From the cell containing the given text, extract its center point as (x, y) coordinate. 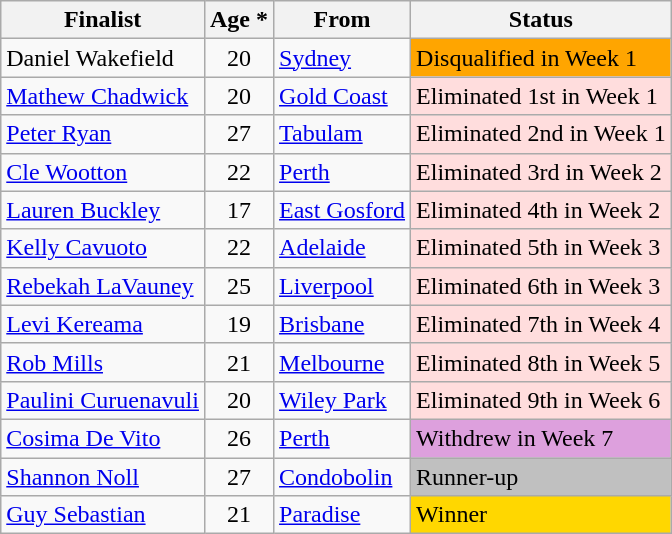
Eliminated 4th in Week 2 (542, 210)
Tabulam (342, 134)
Eliminated 1st in Week 1 (542, 96)
Kelly Cavuoto (103, 248)
Eliminated 6th in Week 3 (542, 286)
Rob Mills (103, 362)
Paulini Curuenavuli (103, 400)
Runner-up (542, 477)
Guy Sebastian (103, 515)
Adelaide (342, 248)
Eliminated 9th in Week 6 (542, 400)
Winner (542, 515)
Finalist (103, 20)
Eliminated 7th in Week 4 (542, 324)
Mathew Chadwick (103, 96)
Sydney (342, 58)
19 (238, 324)
Eliminated 5th in Week 3 (542, 248)
Paradise (342, 515)
Daniel Wakefield (103, 58)
Eliminated 8th in Week 5 (542, 362)
Shannon Noll (103, 477)
25 (238, 286)
26 (238, 438)
Rebekah LaVauney (103, 286)
Lauren Buckley (103, 210)
Peter Ryan (103, 134)
Status (542, 20)
Levi Kereama (103, 324)
Withdrew in Week 7 (542, 438)
Brisbane (342, 324)
East Gosford (342, 210)
Eliminated 3rd in Week 2 (542, 172)
Eliminated 2nd in Week 1 (542, 134)
17 (238, 210)
Age * (238, 20)
Disqualified in Week 1 (542, 58)
From (342, 20)
Wiley Park (342, 400)
Cosima De Vito (103, 438)
Liverpool (342, 286)
Cle Wootton (103, 172)
Gold Coast (342, 96)
Melbourne (342, 362)
Condobolin (342, 477)
